Determine the (x, y) coordinate at the center of the cell enclosing the given text.  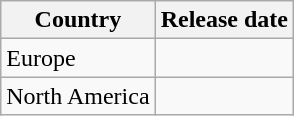
North America (78, 96)
Europe (78, 58)
Release date (224, 20)
Country (78, 20)
